Scan for the cell matching the given text and deliver its (X, Y) coordinate at center. 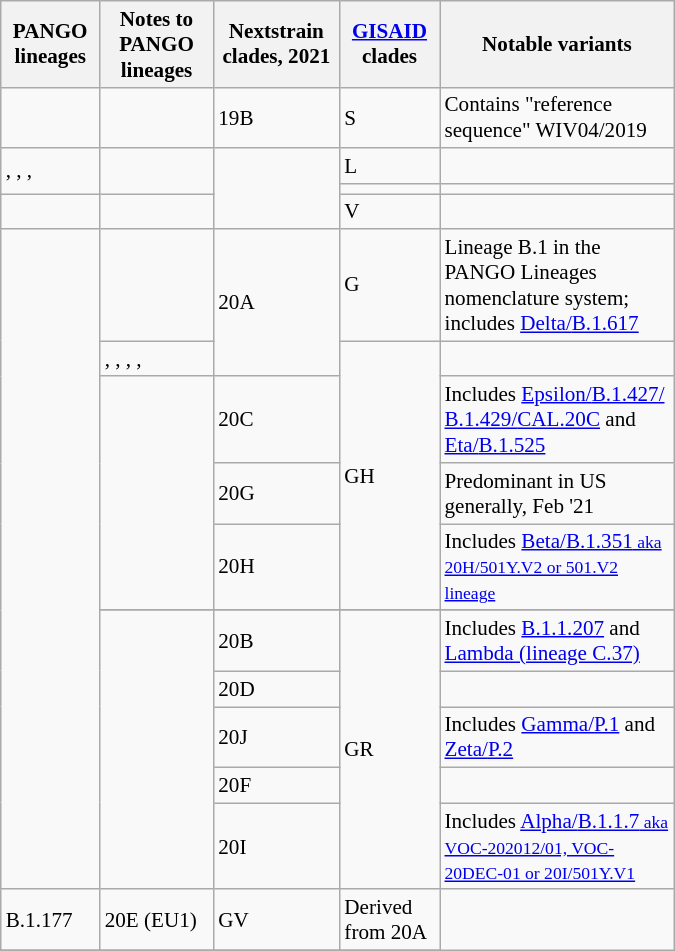
20A (276, 302)
Includes Beta/B.1.351 aka 20H/501Y.V2 or 501.V2 lineage (558, 567)
20F (276, 786)
GH (389, 476)
Includes Alpha/B.1.1.7 aka VOC-202012/01, VOC-20DEC-01 or 20I/501Y.V1 (558, 846)
Nextstrain clades, 2021 (276, 44)
20C (276, 419)
, , , , (157, 358)
Includes B.1.1.207 and Lambda (lineage C.37) (558, 640)
S (389, 118)
B.1.177 (50, 920)
GR (389, 750)
GV (276, 920)
Includes Epsilon/B.1.427/B.1.429/CAL.20C and Eta/B.1.525 (558, 419)
20D (276, 688)
Notes to PANGO lineages (157, 44)
20G (276, 494)
Predominant in US generally, Feb '21 (558, 494)
Includes Gamma/P.1 and Zeta/P.2 (558, 738)
Lineage B.1 in the PANGO Lineages nomenclature system; includes Delta/B.1.617 (558, 285)
Contains "reference sequence" WIV04/2019 (558, 118)
19B (276, 118)
20H (276, 567)
L (389, 166)
, , , (50, 170)
GISAID clades (389, 44)
G (389, 285)
20I (276, 846)
20B (276, 640)
V (389, 212)
PANGO lineages (50, 44)
20J (276, 738)
20E (EU1) (157, 920)
Derived from 20A (389, 920)
Notable variants (558, 44)
